Find where the given text appears and provide that cell's center as (x, y) coordinate. 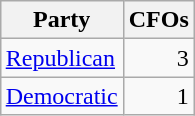
Republican (62, 58)
3 (158, 58)
Party (62, 20)
1 (158, 96)
CFOs (158, 20)
Democratic (62, 96)
